Search for the cell housing the specified text and yield its [X, Y] center coordinate. 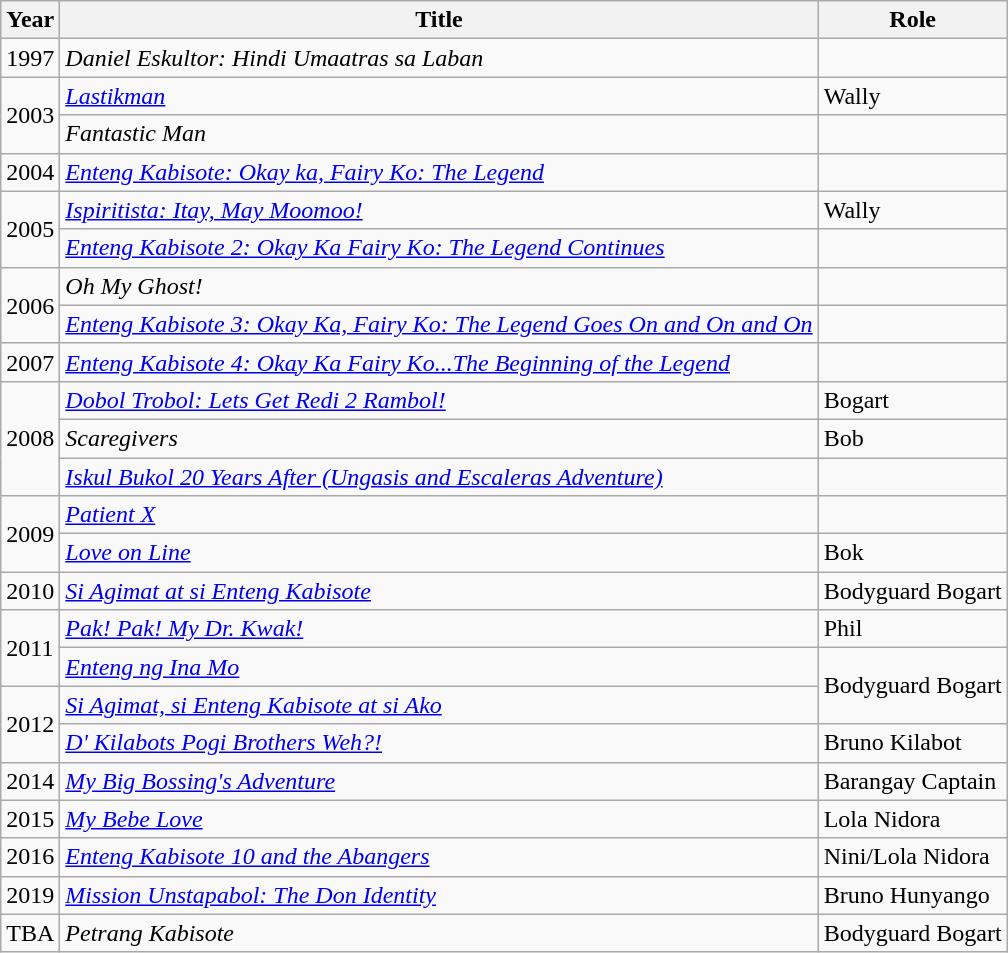
My Bebe Love [439, 819]
Nini/Lola Nidora [912, 857]
Si Agimat at si Enteng Kabisote [439, 591]
Iskul Bukol 20 Years After (Ungasis and Escaleras Adventure) [439, 477]
Pak! Pak! My Dr. Kwak! [439, 629]
Patient X [439, 515]
Bob [912, 438]
2015 [30, 819]
Enteng Kabisote 3: Okay Ka, Fairy Ko: The Legend Goes On and On and On [439, 324]
Barangay Captain [912, 781]
2006 [30, 305]
Enteng ng Ina Mo [439, 667]
Year [30, 20]
Role [912, 20]
Enteng Kabisote 2: Okay Ka Fairy Ko: The Legend Continues [439, 248]
2007 [30, 362]
My Big Bossing's Adventure [439, 781]
2005 [30, 229]
2010 [30, 591]
Daniel Eskultor: Hindi Umaatras sa Laban [439, 58]
Bruno Hunyango [912, 895]
Ispiritista: Itay, May Moomoo! [439, 210]
Enteng Kabisote 4: Okay Ka Fairy Ko...The Beginning of the Legend [439, 362]
2009 [30, 534]
Title [439, 20]
Petrang Kabisote [439, 933]
TBA [30, 933]
2003 [30, 115]
2011 [30, 648]
2008 [30, 438]
2012 [30, 724]
Dobol Trobol: Lets Get Redi 2 Rambol! [439, 400]
Scaregivers [439, 438]
Enteng Kabisote: Okay ka, Fairy Ko: The Legend [439, 172]
2014 [30, 781]
Bogart [912, 400]
Bok [912, 553]
Lola Nidora [912, 819]
2016 [30, 857]
2019 [30, 895]
1997 [30, 58]
Enteng Kabisote 10 and the Abangers [439, 857]
Fantastic Man [439, 134]
2004 [30, 172]
Lastikman [439, 96]
Phil [912, 629]
Si Agimat, si Enteng Kabisote at si Ako [439, 705]
Bruno Kilabot [912, 743]
Mission Unstapabol: The Don Identity [439, 895]
Love on Line [439, 553]
D' Kilabots Pogi Brothers Weh?! [439, 743]
Oh My Ghost! [439, 286]
